Scan for the cell matching the given text and deliver its (x, y) coordinate at center. 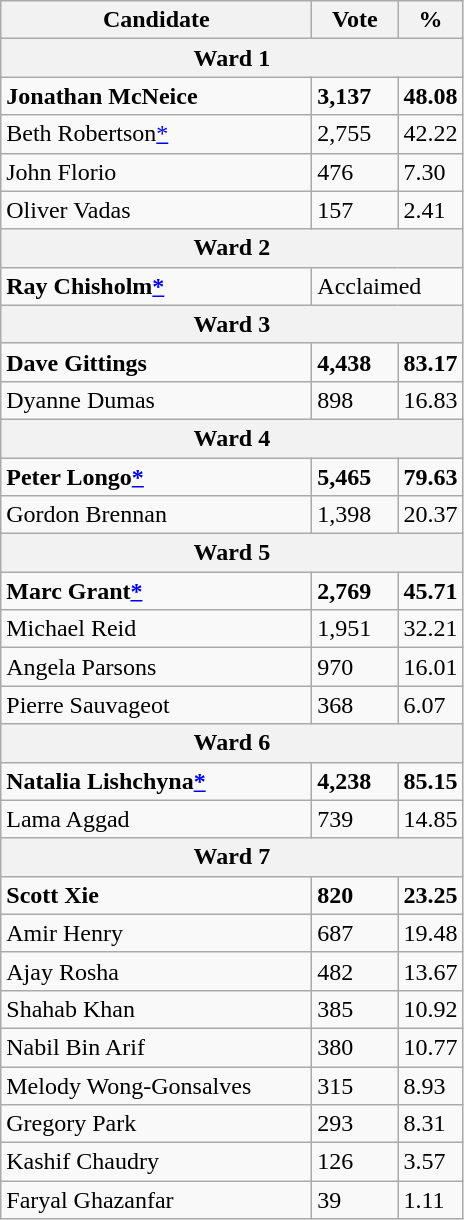
Acclaimed (388, 286)
Ray Chisholm* (156, 286)
Vote (355, 20)
687 (355, 933)
385 (355, 1009)
Gregory Park (156, 1124)
16.01 (430, 667)
Nabil Bin Arif (156, 1047)
10.77 (430, 1047)
Candidate (156, 20)
970 (355, 667)
Ward 4 (232, 438)
Pierre Sauvageot (156, 705)
Scott Xie (156, 895)
Dave Gittings (156, 362)
79.63 (430, 477)
Ward 7 (232, 857)
126 (355, 1162)
42.22 (430, 134)
315 (355, 1085)
32.21 (430, 629)
820 (355, 895)
20.37 (430, 515)
482 (355, 971)
Angela Parsons (156, 667)
Gordon Brennan (156, 515)
Ward 2 (232, 248)
6.07 (430, 705)
Melody Wong-Gonsalves (156, 1085)
Ward 3 (232, 324)
19.48 (430, 933)
3,137 (355, 96)
4,438 (355, 362)
1,398 (355, 515)
Lama Aggad (156, 819)
Marc Grant* (156, 591)
8.93 (430, 1085)
2,755 (355, 134)
45.71 (430, 591)
1.11 (430, 1200)
739 (355, 819)
4,238 (355, 781)
John Florio (156, 172)
476 (355, 172)
157 (355, 210)
Faryal Ghazanfar (156, 1200)
% (430, 20)
2,769 (355, 591)
16.83 (430, 400)
85.15 (430, 781)
13.67 (430, 971)
83.17 (430, 362)
898 (355, 400)
23.25 (430, 895)
380 (355, 1047)
Jonathan McNeice (156, 96)
Peter Longo* (156, 477)
14.85 (430, 819)
48.08 (430, 96)
Ward 6 (232, 743)
Ajay Rosha (156, 971)
5,465 (355, 477)
Amir Henry (156, 933)
Ward 1 (232, 58)
Oliver Vadas (156, 210)
1,951 (355, 629)
368 (355, 705)
2.41 (430, 210)
7.30 (430, 172)
Dyanne Dumas (156, 400)
Natalia Lishchyna* (156, 781)
Michael Reid (156, 629)
39 (355, 1200)
Kashif Chaudry (156, 1162)
3.57 (430, 1162)
8.31 (430, 1124)
293 (355, 1124)
Beth Robertson* (156, 134)
10.92 (430, 1009)
Shahab Khan (156, 1009)
Ward 5 (232, 553)
